Extract the [X, Y] coordinate from the center of the cell holding the provided text.  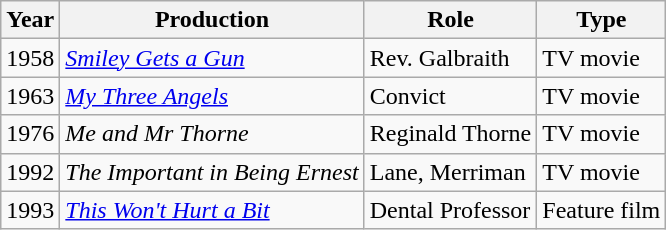
Reginald Thorne [450, 134]
This Won't Hurt a Bit [212, 210]
My Three Angels [212, 96]
Production [212, 20]
Me and Mr Thorne [212, 134]
Role [450, 20]
1992 [30, 172]
Feature film [602, 210]
1993 [30, 210]
Rev. Galbraith [450, 58]
1976 [30, 134]
Smiley Gets a Gun [212, 58]
1958 [30, 58]
Dental Professor [450, 210]
Convict [450, 96]
Lane, Merriman [450, 172]
1963 [30, 96]
Type [602, 20]
The Important in Being Ernest [212, 172]
Year [30, 20]
